Return the [X, Y] coordinate for the center point of the cell that contains the specified text.  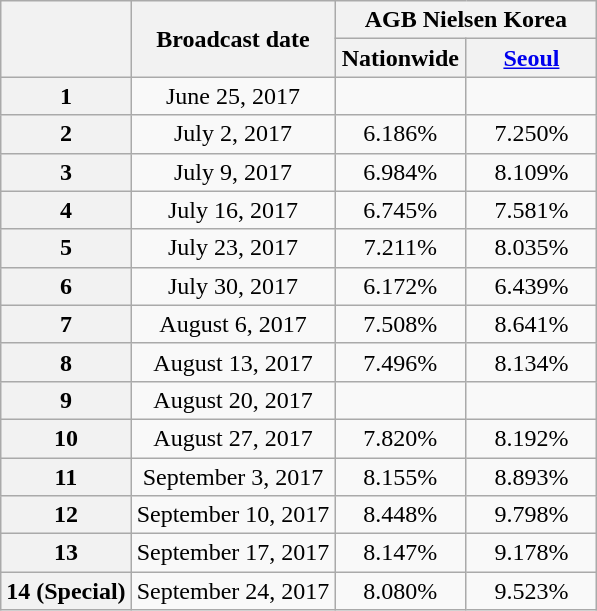
4 [66, 210]
8.134% [532, 362]
September 3, 2017 [233, 477]
9.178% [532, 553]
8.155% [400, 477]
8.893% [532, 477]
7.250% [532, 134]
September 24, 2017 [233, 591]
12 [66, 515]
2 [66, 134]
August 20, 2017 [233, 400]
July 23, 2017 [233, 248]
14 (Special) [66, 591]
July 30, 2017 [233, 286]
9.798% [532, 515]
6.745% [400, 210]
Nationwide [400, 58]
8.192% [532, 438]
8.109% [532, 172]
9.523% [532, 591]
July 2, 2017 [233, 134]
9 [66, 400]
July 9, 2017 [233, 172]
September 10, 2017 [233, 515]
13 [66, 553]
8.448% [400, 515]
7.211% [400, 248]
June 25, 2017 [233, 96]
7.496% [400, 362]
8.035% [532, 248]
6.984% [400, 172]
8 [66, 362]
6.172% [400, 286]
6.439% [532, 286]
3 [66, 172]
7.508% [400, 324]
7.581% [532, 210]
Seoul [532, 58]
10 [66, 438]
August 6, 2017 [233, 324]
September 17, 2017 [233, 553]
8.641% [532, 324]
July 16, 2017 [233, 210]
1 [66, 96]
8.147% [400, 553]
6 [66, 286]
5 [66, 248]
7.820% [400, 438]
August 27, 2017 [233, 438]
Broadcast date [233, 39]
11 [66, 477]
August 13, 2017 [233, 362]
8.080% [400, 591]
AGB Nielsen Korea [466, 20]
7 [66, 324]
6.186% [400, 134]
